Scan for the cell matching the given text and deliver its [X, Y] coordinate at center. 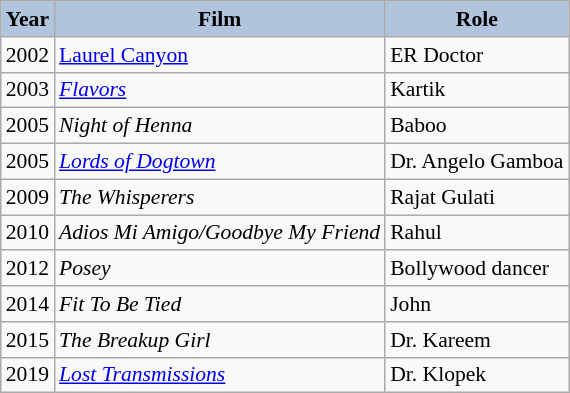
Bollywood dancer [476, 269]
Kartik [476, 90]
Posey [220, 269]
2010 [28, 233]
Rahul [476, 233]
Year [28, 19]
Dr. Angelo Gamboa [476, 162]
Flavors [220, 90]
2019 [28, 375]
2003 [28, 90]
Film [220, 19]
2012 [28, 269]
ER Doctor [476, 55]
John [476, 304]
2014 [28, 304]
Rajat Gulati [476, 197]
Role [476, 19]
Lords of Dogtown [220, 162]
Dr. Klopek [476, 375]
The Whisperers [220, 197]
Fit To Be Tied [220, 304]
Laurel Canyon [220, 55]
2015 [28, 340]
Lost Transmissions [220, 375]
Night of Henna [220, 126]
2009 [28, 197]
Dr. Kareem [476, 340]
Adios Mi Amigo/Goodbye My Friend [220, 233]
The Breakup Girl [220, 340]
2002 [28, 55]
Baboo [476, 126]
